Determine the (X, Y) coordinate at the center of the cell enclosing the given text.  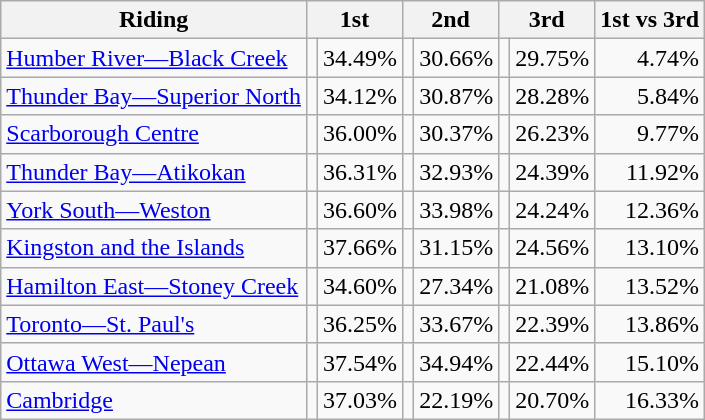
16.33% (650, 400)
34.12% (360, 96)
11.92% (650, 172)
12.36% (650, 210)
3rd (547, 20)
13.10% (650, 248)
33.67% (456, 324)
37.66% (360, 248)
4.74% (650, 58)
13.52% (650, 286)
34.49% (360, 58)
33.98% (456, 210)
29.75% (552, 58)
28.28% (552, 96)
13.86% (650, 324)
Hamilton East—Stoney Creek (154, 286)
34.94% (456, 362)
24.56% (552, 248)
Humber River—Black Creek (154, 58)
Ottawa West—Nepean (154, 362)
22.19% (456, 400)
1st vs 3rd (650, 20)
32.93% (456, 172)
37.03% (360, 400)
31.15% (456, 248)
36.60% (360, 210)
Thunder Bay—Superior North (154, 96)
24.39% (552, 172)
30.37% (456, 134)
34.60% (360, 286)
Toronto—St. Paul's (154, 324)
21.08% (552, 286)
37.54% (360, 362)
Scarborough Centre (154, 134)
Thunder Bay—Atikokan (154, 172)
24.24% (552, 210)
York South—Weston (154, 210)
27.34% (456, 286)
36.31% (360, 172)
36.25% (360, 324)
Kingston and the Islands (154, 248)
Cambridge (154, 400)
9.77% (650, 134)
22.44% (552, 362)
Riding (154, 20)
20.70% (552, 400)
2nd (451, 20)
22.39% (552, 324)
1st (354, 20)
30.66% (456, 58)
30.87% (456, 96)
26.23% (552, 134)
15.10% (650, 362)
36.00% (360, 134)
5.84% (650, 96)
